Identify which cell holds the provided text, then report its [X, Y] central coordinate. 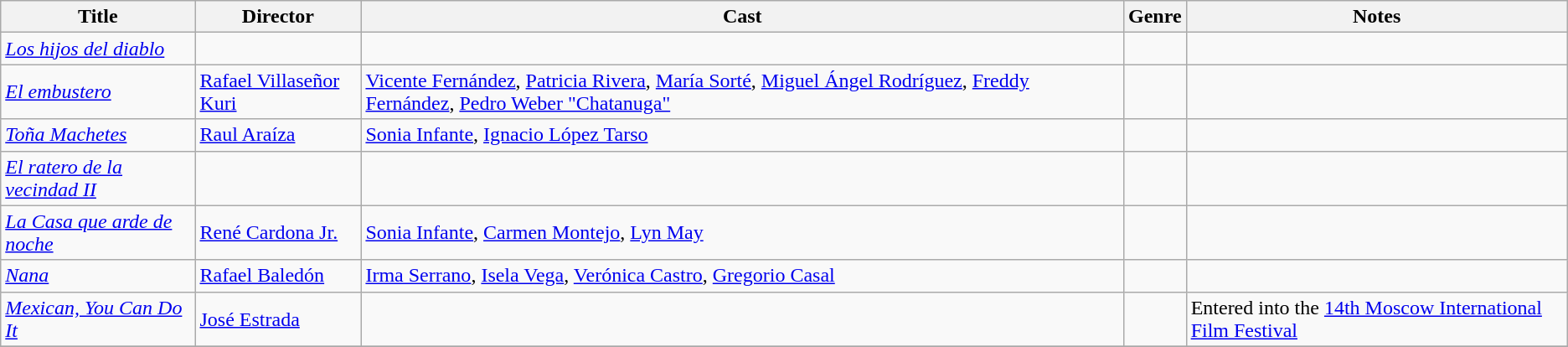
La Casa que arde de noche [98, 233]
Cast [742, 17]
El embustero [98, 92]
Mexican, You Can Do It [98, 319]
Director [278, 17]
El ratero de la vecindad II [98, 178]
Notes [1377, 17]
Sonia Infante, Carmen Montejo, Lyn May [742, 233]
José Estrada [278, 319]
Genre [1156, 17]
Rafael Villaseñor Kuri [278, 92]
Irma Serrano, Isela Vega, Verónica Castro, Gregorio Casal [742, 276]
Entered into the 14th Moscow International Film Festival [1377, 319]
Vicente Fernández, Patricia Rivera, María Sorté, Miguel Ángel Rodríguez, Freddy Fernández, Pedro Weber "Chatanuga" [742, 92]
Title [98, 17]
René Cardona Jr. [278, 233]
Toña Machetes [98, 135]
Nana [98, 276]
Raul Araíza [278, 135]
Sonia Infante, Ignacio López Tarso [742, 135]
Los hijos del diablo [98, 49]
Rafael Baledón [278, 276]
